Provide the (X, Y) coordinate of the cell's center where the given text is located.  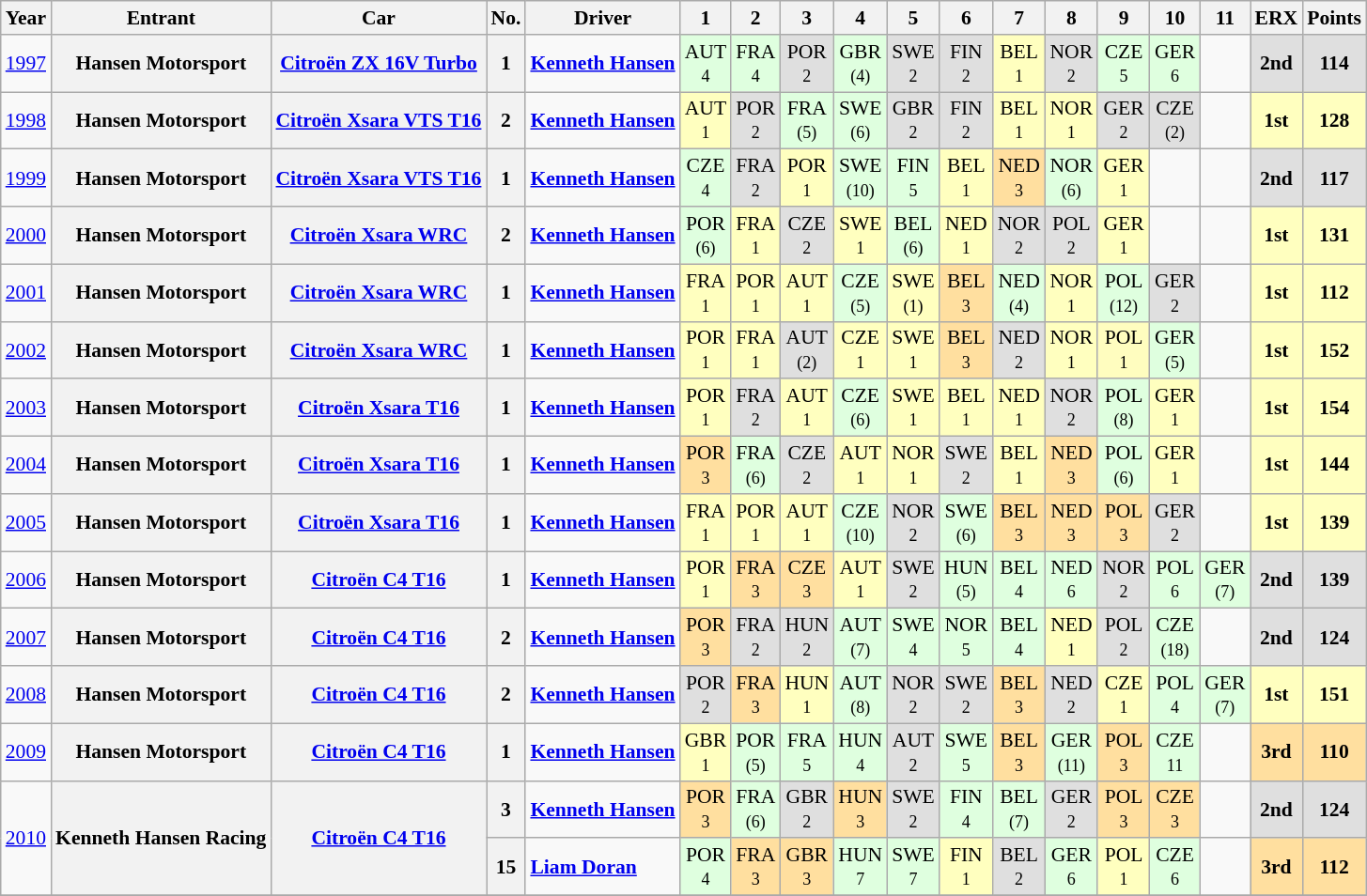
BEL(6) (913, 235)
NOR(6) (1071, 178)
AUT(8) (861, 695)
CZE(5) (861, 293)
FRA4 (755, 64)
114 (1334, 64)
144 (1334, 466)
7 (1019, 18)
2010 (26, 838)
154 (1334, 408)
POL(6) (1124, 466)
CZE(18) (1174, 637)
BEL(7) (1019, 810)
FIN4 (966, 810)
15 (506, 868)
HUN4 (861, 751)
No. (506, 18)
Car (378, 18)
POL6 (1174, 580)
SWE(10) (861, 178)
Kenneth Hansen Racing (161, 838)
128 (1334, 120)
152 (1334, 349)
GBR1 (707, 751)
HUN(5) (966, 580)
Driver (602, 18)
GBR3 (806, 868)
POR(6) (707, 235)
SWE5 (966, 751)
2005 (26, 522)
CZE(10) (861, 522)
BEL2 (1019, 868)
NED(4) (1019, 293)
HUN2 (806, 637)
CZE4 (707, 178)
11 (1225, 18)
POL(12) (1124, 293)
HUN3 (861, 810)
CZE(6) (861, 408)
SWE4 (913, 637)
FIN5 (913, 178)
9 (1124, 18)
CZE(2) (1174, 120)
POR(5) (755, 751)
FRA5 (806, 751)
FIN1 (966, 868)
2002 (26, 349)
8 (1071, 18)
Points (1334, 18)
AUT2 (913, 751)
4 (861, 18)
1999 (26, 178)
Year (26, 18)
HUN7 (861, 868)
SWE7 (913, 868)
117 (1334, 178)
131 (1334, 235)
AUT(7) (861, 637)
SWE(1) (913, 293)
2003 (26, 408)
1997 (26, 64)
Entrant (161, 18)
1998 (26, 120)
AUT4 (707, 64)
HUN1 (806, 695)
GER(5) (1174, 349)
Citroën ZX 16V Turbo (378, 64)
10 (1174, 18)
POL(8) (1124, 408)
Liam Doran (602, 868)
POL4 (1174, 695)
NED6 (1071, 580)
FRA(5) (806, 120)
2008 (26, 695)
110 (1334, 751)
2004 (26, 466)
CZE5 (1124, 64)
POR4 (707, 868)
2009 (26, 751)
NOR5 (966, 637)
5 (913, 18)
CZE11 (1174, 751)
2001 (26, 293)
AUT(2) (806, 349)
2007 (26, 637)
GER(11) (1071, 751)
ERX (1277, 18)
6 (966, 18)
151 (1334, 695)
2006 (26, 580)
CZE6 (1174, 868)
2000 (26, 235)
GBR(4) (861, 64)
